Find where the given text appears and provide that cell's center as [X, Y] coordinate. 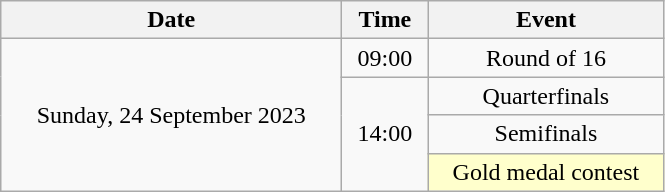
09:00 [385, 58]
Gold medal contest [546, 172]
Time [385, 20]
Event [546, 20]
14:00 [385, 134]
Round of 16 [546, 58]
Date [172, 20]
Quarterfinals [546, 96]
Semifinals [546, 134]
Sunday, 24 September 2023 [172, 115]
